Pinpoint the cell where the given text exists, returning its (x, y) midpoint coordinate. 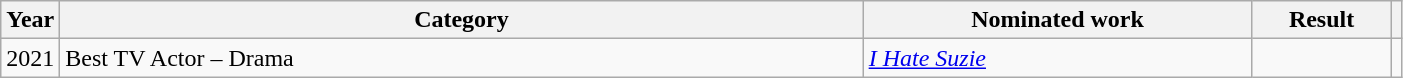
Nominated work (1058, 20)
Result (1322, 20)
Year (30, 20)
Category (462, 20)
I Hate Suzie (1058, 58)
Best TV Actor – Drama (462, 58)
2021 (30, 58)
